Output the (X, Y) coordinate of the center of the cell containing the given text.  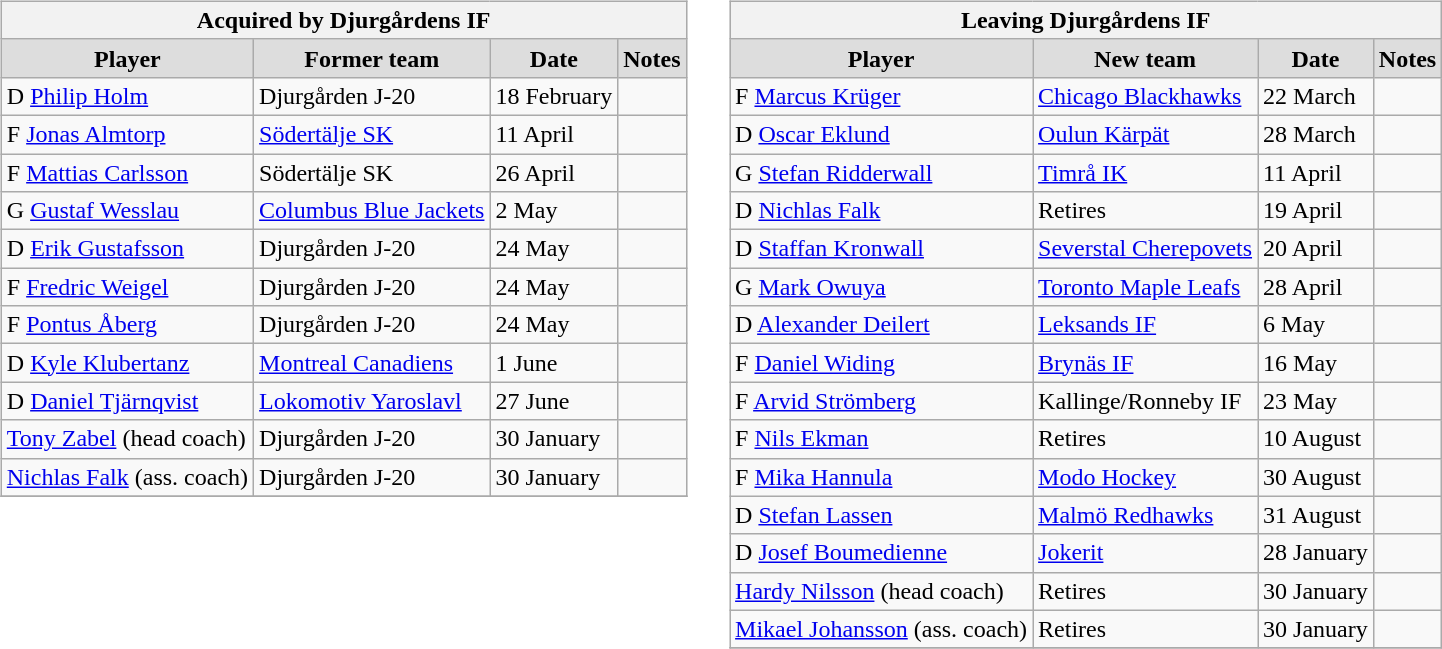
F Pontus Åberg (127, 325)
G Gustaf Wesslau (127, 211)
Jokerit (1146, 553)
Tony Zabel (head coach) (127, 439)
D Josef Boumedienne (882, 553)
D Staffan Kronwall (882, 249)
F Arvid Strömberg (882, 401)
Former team (372, 58)
18 February (554, 96)
16 May (1316, 363)
G Stefan Ridderwall (882, 173)
Hardy Nilsson (head coach) (882, 591)
Malmö Redhawks (1146, 515)
Leksands IF (1146, 325)
19 April (1316, 211)
Nichlas Falk (ass. coach) (127, 477)
Chicago Blackhawks (1146, 96)
F Mattias Carlsson (127, 173)
10 August (1316, 439)
New team (1146, 58)
Montreal Canadiens (372, 363)
Columbus Blue Jackets (372, 211)
F Daniel Widing (882, 363)
Modo Hockey (1146, 477)
Lokomotiv Yaroslavl (372, 401)
D Daniel Tjärnqvist (127, 401)
28 January (1316, 553)
Toronto Maple Leafs (1146, 287)
Timrå IK (1146, 173)
20 April (1316, 249)
28 April (1316, 287)
D Erik Gustafsson (127, 249)
31 August (1316, 515)
D Stefan Lassen (882, 515)
23 May (1316, 401)
28 March (1316, 134)
2 May (554, 211)
1 June (554, 363)
F Nils Ekman (882, 439)
Kallinge/Ronneby IF (1146, 401)
26 April (554, 173)
Oulun Kärpät (1146, 134)
D Oscar Eklund (882, 134)
Brynäs IF (1146, 363)
Acquired by Djurgårdens IF (344, 20)
F Mika Hannula (882, 477)
30 August (1316, 477)
Severstal Cherepovets (1146, 249)
D Kyle Klubertanz (127, 363)
D Philip Holm (127, 96)
Mikael Johansson (ass. coach) (882, 629)
6 May (1316, 325)
D Alexander Deilert (882, 325)
Leaving Djurgårdens IF (1086, 20)
D Nichlas Falk (882, 211)
F Fredric Weigel (127, 287)
G Mark Owuya (882, 287)
F Marcus Krüger (882, 96)
F Jonas Almtorp (127, 134)
22 March (1316, 96)
27 June (554, 401)
